Extract the [X, Y] coordinate from the center of the cell holding the provided text.  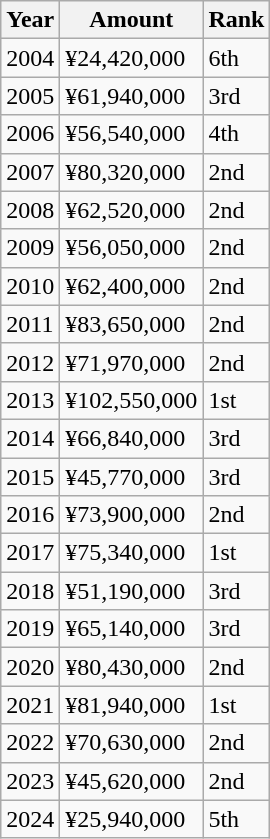
2017 [30, 553]
¥24,420,000 [132, 58]
2020 [30, 667]
2011 [30, 324]
¥51,190,000 [132, 591]
6th [236, 58]
¥83,650,000 [132, 324]
2022 [30, 743]
Rank [236, 20]
2023 [30, 781]
2009 [30, 248]
¥102,550,000 [132, 400]
¥65,140,000 [132, 629]
2004 [30, 58]
2010 [30, 286]
¥62,520,000 [132, 210]
¥62,400,000 [132, 286]
¥81,940,000 [132, 705]
5th [236, 819]
¥61,940,000 [132, 96]
¥56,540,000 [132, 134]
¥45,620,000 [132, 781]
2006 [30, 134]
¥80,430,000 [132, 667]
2015 [30, 477]
¥71,970,000 [132, 362]
¥80,320,000 [132, 172]
2007 [30, 172]
¥70,630,000 [132, 743]
2019 [30, 629]
4th [236, 134]
2005 [30, 96]
2008 [30, 210]
¥66,840,000 [132, 438]
Amount [132, 20]
2012 [30, 362]
2014 [30, 438]
¥73,900,000 [132, 515]
¥25,940,000 [132, 819]
¥56,050,000 [132, 248]
¥45,770,000 [132, 477]
¥75,340,000 [132, 553]
2024 [30, 819]
2018 [30, 591]
Year [30, 20]
2013 [30, 400]
2016 [30, 515]
2021 [30, 705]
